Capture the cell that displays the provided text and extract its [x, y] central coordinate. 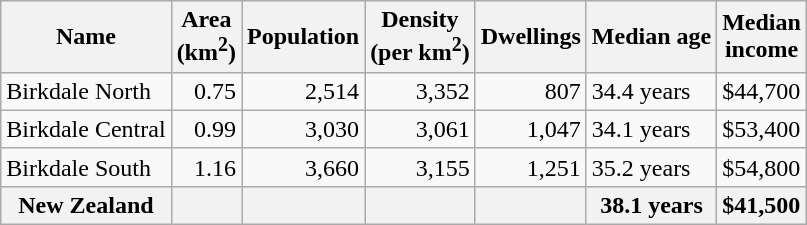
Birkdale North [86, 91]
$41,500 [762, 205]
Medianincome [762, 37]
Area(km2) [206, 37]
3,352 [420, 91]
0.99 [206, 129]
$53,400 [762, 129]
3,030 [304, 129]
Population [304, 37]
$44,700 [762, 91]
Birkdale South [86, 167]
3,660 [304, 167]
1.16 [206, 167]
0.75 [206, 91]
Birkdale Central [86, 129]
2,514 [304, 91]
New Zealand [86, 205]
Median age [651, 37]
1,047 [530, 129]
34.1 years [651, 129]
3,061 [420, 129]
Density(per km2) [420, 37]
3,155 [420, 167]
807 [530, 91]
35.2 years [651, 167]
Name [86, 37]
38.1 years [651, 205]
$54,800 [762, 167]
Dwellings [530, 37]
34.4 years [651, 91]
1,251 [530, 167]
